From the cell containing the given text, extract its center point as (X, Y) coordinate. 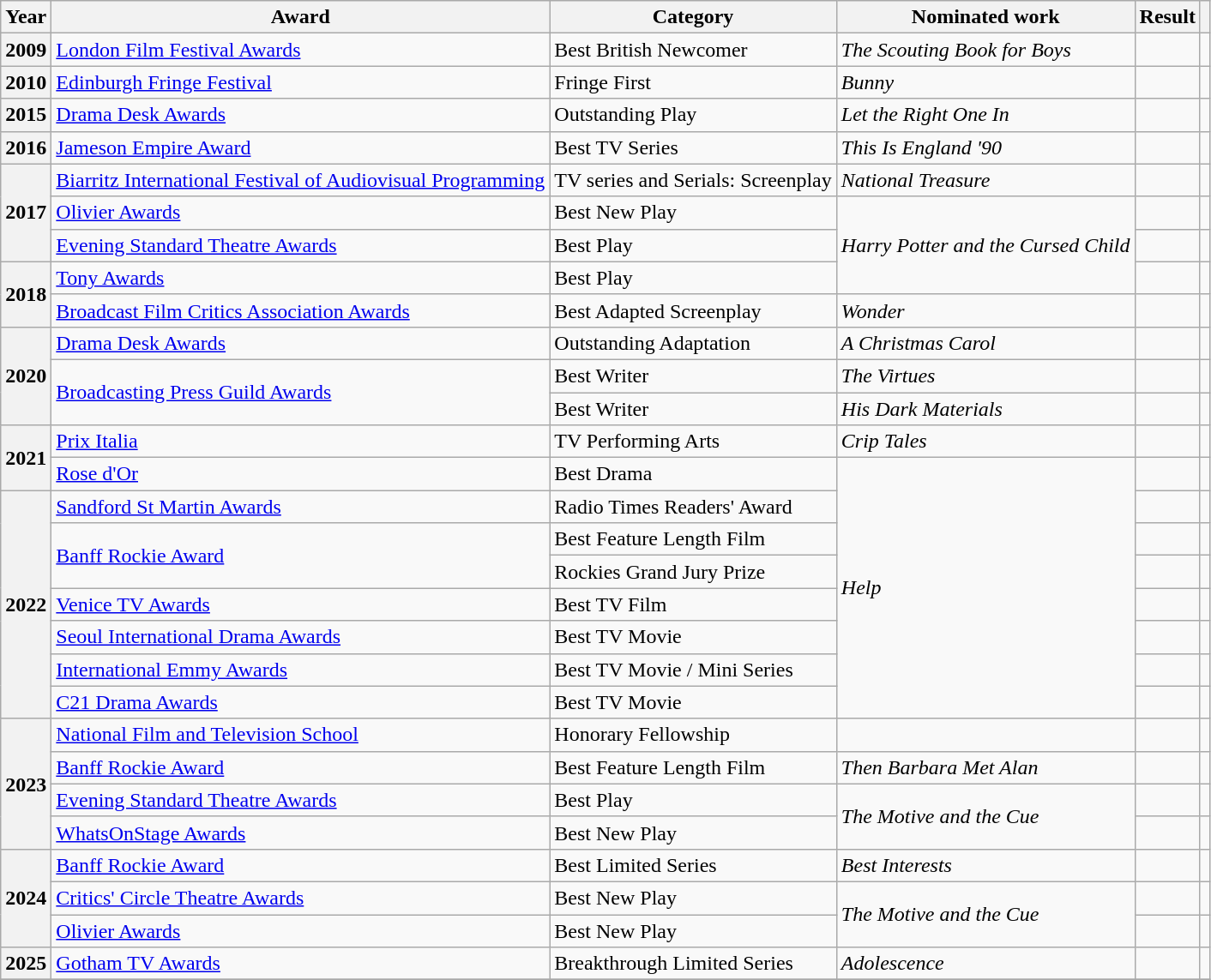
National Film and Television School (300, 735)
Best Limited Series (693, 865)
2017 (26, 213)
Best TV Movie / Mini Series (693, 670)
Best British Newcomer (693, 50)
2018 (26, 294)
2016 (26, 147)
Critics' Circle Theatre Awards (300, 898)
2015 (26, 115)
2020 (26, 376)
Fringe First (693, 82)
Let the Right One In (985, 115)
2025 (26, 964)
Award (300, 17)
Biarritz International Festival of Audiovisual Programming (300, 180)
Year (26, 17)
TV Performing Arts (693, 442)
Category (693, 17)
This Is England '90 (985, 147)
London Film Festival Awards (300, 50)
Breakthrough Limited Series (693, 964)
Venice TV Awards (300, 604)
2022 (26, 604)
Crip Tales (985, 442)
Nominated work (985, 17)
Best Interests (985, 865)
Help (985, 588)
The Scouting Book for Boys (985, 50)
2023 (26, 784)
Tony Awards (300, 278)
Adolescence (985, 964)
Best TV Film (693, 604)
2021 (26, 458)
Gotham TV Awards (300, 964)
2010 (26, 82)
Radio Times Readers' Award (693, 507)
Rose d'Or (300, 474)
Seoul International Drama Awards (300, 637)
Best TV Series (693, 147)
Best Adapted Screenplay (693, 310)
Best Drama (693, 474)
WhatsOnStage Awards (300, 833)
Result (1167, 17)
Outstanding Adaptation (693, 343)
Bunny (985, 82)
Rockies Grand Jury Prize (693, 572)
Edinburgh Fringe Festival (300, 82)
A Christmas Carol (985, 343)
2024 (26, 898)
C21 Drama Awards (300, 702)
His Dark Materials (985, 409)
Then Barbara Met Alan (985, 767)
Harry Potter and the Cursed Child (985, 245)
TV series and Serials: Screenplay (693, 180)
International Emmy Awards (300, 670)
The Virtues (985, 376)
Broadcast Film Critics Association Awards (300, 310)
Sandford St Martin Awards (300, 507)
Honorary Fellowship (693, 735)
Outstanding Play (693, 115)
Prix Italia (300, 442)
Broadcasting Press Guild Awards (300, 392)
Jameson Empire Award (300, 147)
National Treasure (985, 180)
2009 (26, 50)
Wonder (985, 310)
